Scan for the cell matching the given text and deliver its (x, y) coordinate at center. 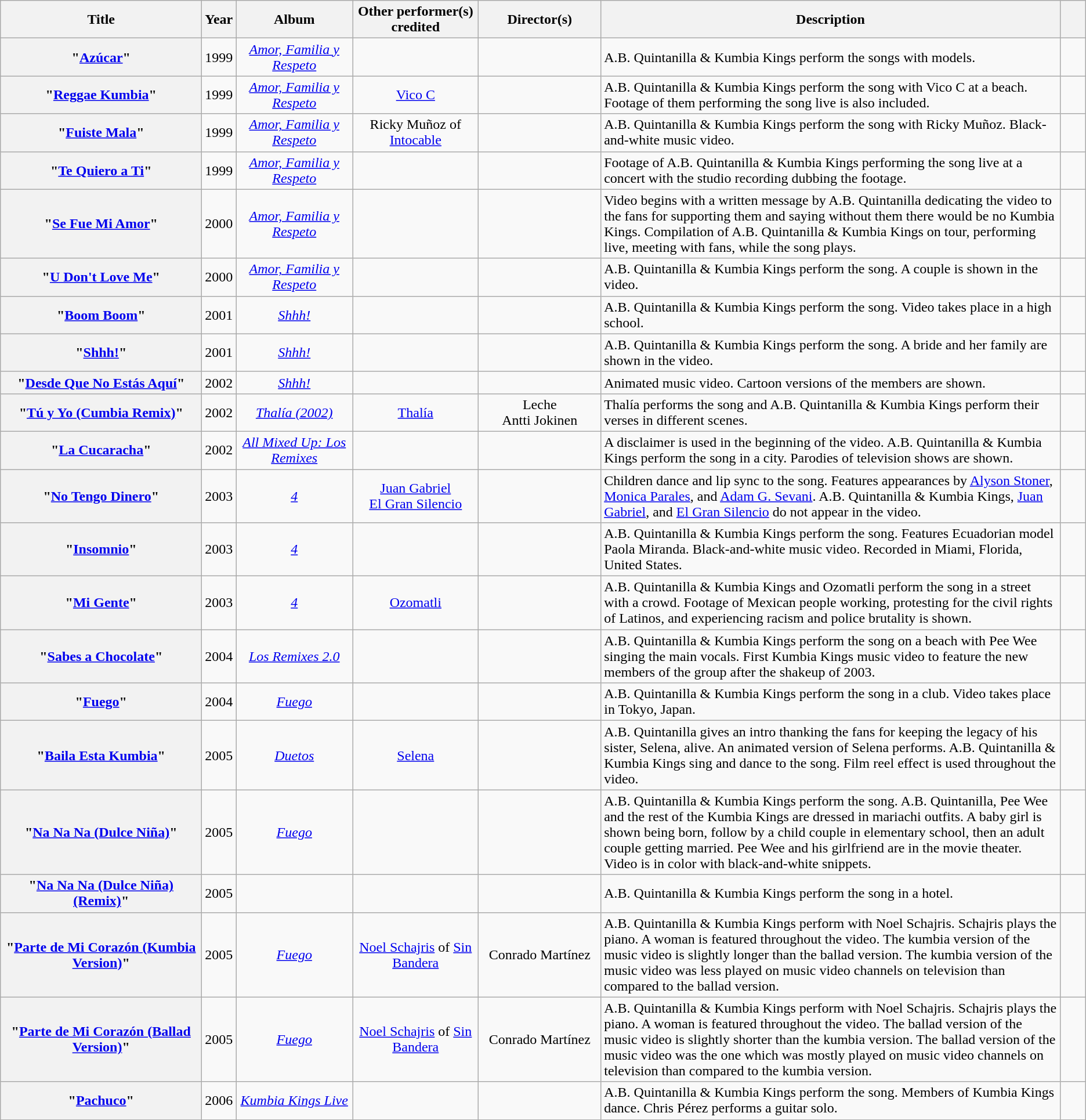
"Reggae Kumbia" (101, 95)
"Sabes a Chocolate" (101, 656)
"Fuego" (101, 702)
"Shhh!" (101, 353)
A.B. Quintanilla & Kumbia Kings perform the song in a club. Video takes place in Tokyo, Japan. (831, 702)
"U Don't Love Me" (101, 277)
2006 (219, 1100)
Year (219, 20)
"Boom Boom" (101, 315)
Other performer(s) credited (415, 20)
All Mixed Up: Los Remixes (295, 450)
Vico C (415, 95)
"Te Quiero a Ti" (101, 171)
"No Tengo Dinero" (101, 496)
"Na Na Na (Dulce Niña) (Remix)" (101, 894)
A.B. Quintanilla & Kumbia Kings perform the song. Video takes place in a high school. (831, 315)
Kumbia Kings Live (295, 1100)
"Desde Que No Estás Aquí" (101, 382)
"Parte de Mi Corazón (Ballad Version)" (101, 1039)
Selena (415, 756)
A.B. Quintanilla & Kumbia Kings perform the songs with models. (831, 57)
Ozomatli (415, 603)
Description (831, 20)
"Insomnio" (101, 550)
"Fuiste Mala" (101, 132)
Los Remixes 2.0 (295, 656)
"Baila Esta Kumbia" (101, 756)
Duetos (295, 756)
Thalía performs the song and A.B. Quintanilla & Kumbia Kings perform their verses in different scenes. (831, 412)
LecheAntti Jokinen (540, 412)
"La Cucaracha" (101, 450)
"Tú y Yo (Cumbia Remix)" (101, 412)
A.B. Quintanilla & Kumbia Kings perform the song. Members of Kumbia Kings dance. Chris Pérez performs a guitar solo. (831, 1100)
Juan GabrielEl Gran Silencio (415, 496)
A.B. Quintanilla & Kumbia Kings perform the song with Ricky Muñoz. Black-and-white music video. (831, 132)
"Pachuco" (101, 1100)
A.B. Quintanilla & Kumbia Kings perform the song in a hotel. (831, 894)
Album (295, 20)
A.B. Quintanilla & Kumbia Kings perform the song. A couple is shown in the video. (831, 277)
Footage of A.B. Quintanilla & Kumbia Kings performing the song live at a concert with the studio recording dubbing the footage. (831, 171)
"Na Na Na (Dulce Niña)" (101, 832)
Director(s) (540, 20)
Thalía (415, 412)
Title (101, 20)
"Mi Gente" (101, 603)
A.B. Quintanilla & Kumbia Kings perform the song with Vico C at a beach. Footage of them performing the song live is also included. (831, 95)
Animated music video. Cartoon versions of the members are shown. (831, 382)
"Se Fue Mi Amor" (101, 224)
A.B. Quintanilla & Kumbia Kings perform the song. A bride and her family are shown in the video. (831, 353)
"Parte de Mi Corazón (Kumbia Version)" (101, 955)
Thalía (2002) (295, 412)
Ricky Muñoz of Intocable (415, 132)
"Azúcar" (101, 57)
